Pinpoint the cell where the given text exists, returning its [X, Y] midpoint coordinate. 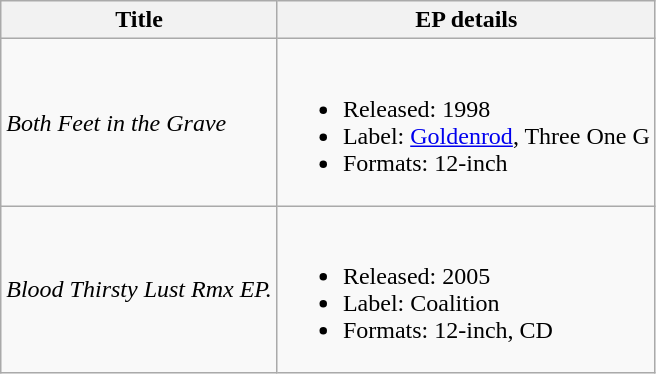
EP details [466, 20]
Blood Thirsty Lust Rmx EP. [140, 290]
Released: 1998Label: Goldenrod, Three One GFormats: 12-inch [466, 122]
Both Feet in the Grave [140, 122]
Title [140, 20]
Released: 2005Label: CoalitionFormats: 12-inch, CD [466, 290]
